Search for the cell housing the specified text and yield its [x, y] center coordinate. 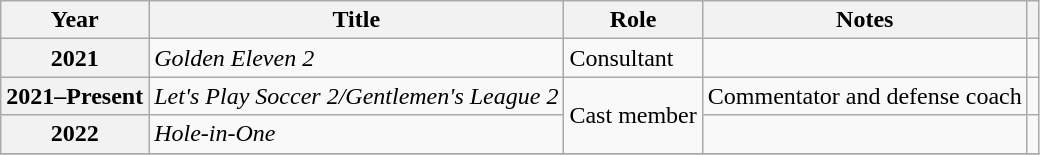
Consultant [633, 58]
Golden Eleven 2 [356, 58]
Role [633, 20]
Title [356, 20]
Let's Play Soccer 2/Gentlemen's League 2 [356, 96]
2022 [75, 134]
Year [75, 20]
Cast member [633, 115]
2021–Present [75, 96]
2021 [75, 58]
Hole-in-One [356, 134]
Notes [864, 20]
Commentator and defense coach [864, 96]
